Capture the cell that displays the provided text and extract its (x, y) central coordinate. 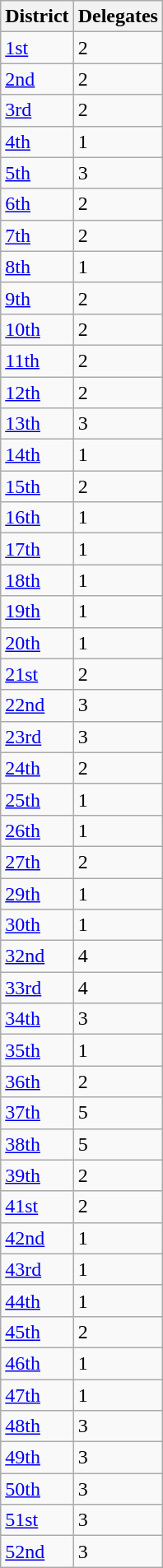
33rd (37, 988)
18th (37, 580)
41st (37, 1207)
7th (37, 235)
47th (37, 1395)
38th (37, 1144)
14th (37, 455)
30th (37, 925)
20th (37, 643)
3rd (37, 110)
39th (37, 1175)
21st (37, 674)
26th (37, 831)
45th (37, 1332)
51st (37, 1520)
32nd (37, 956)
9th (37, 298)
15th (37, 486)
17th (37, 549)
34th (37, 1019)
46th (37, 1363)
District (37, 16)
23rd (37, 737)
2nd (37, 79)
5th (37, 173)
10th (37, 329)
44th (37, 1300)
29th (37, 893)
13th (37, 424)
24th (37, 768)
43rd (37, 1269)
42nd (37, 1238)
22nd (37, 705)
Delegates (118, 16)
48th (37, 1426)
11th (37, 361)
52nd (37, 1552)
16th (37, 518)
27th (37, 862)
36th (37, 1082)
49th (37, 1458)
25th (37, 799)
50th (37, 1489)
1st (37, 48)
37th (37, 1113)
6th (37, 204)
8th (37, 267)
35th (37, 1050)
4th (37, 142)
12th (37, 393)
19th (37, 612)
